Determine the [X, Y] coordinate at the center of the cell enclosing the given text.  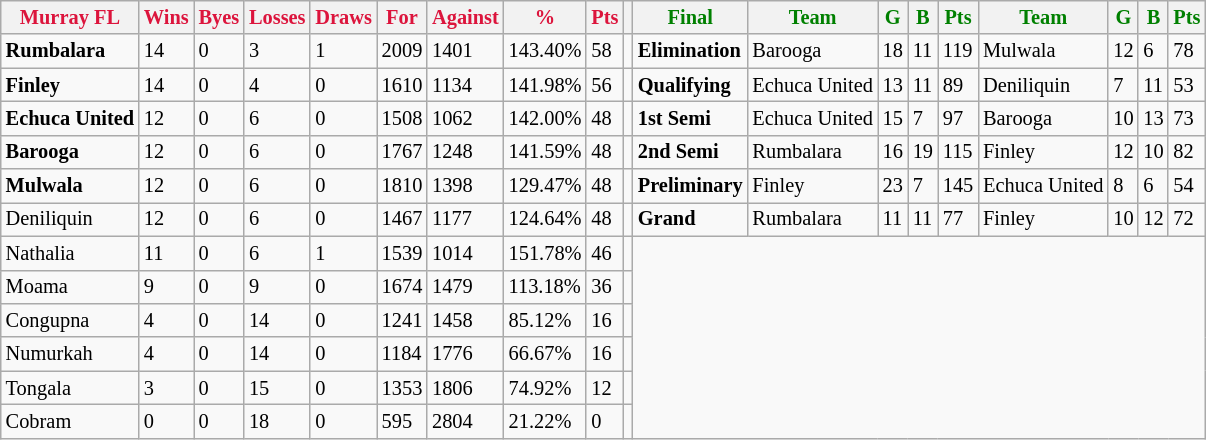
8 [1123, 186]
141.98% [546, 85]
1014 [466, 253]
21.22% [546, 421]
Grand [690, 219]
73 [1186, 118]
145 [958, 186]
89 [958, 85]
Moama [70, 287]
1508 [402, 118]
1767 [402, 152]
1458 [466, 320]
78 [1186, 51]
1062 [466, 118]
115 [958, 152]
1401 [466, 51]
85.12% [546, 320]
36 [604, 287]
72 [1186, 219]
2804 [466, 421]
142.00% [546, 118]
54 [1186, 186]
1539 [402, 253]
151.78% [546, 253]
1674 [402, 287]
19 [923, 152]
Murray FL [70, 17]
1248 [466, 152]
595 [402, 421]
77 [958, 219]
53 [1186, 85]
Preliminary [690, 186]
1st Semi [690, 118]
1806 [466, 388]
1353 [402, 388]
119 [958, 51]
1184 [402, 354]
Tongala [70, 388]
% [546, 17]
Cobram [70, 421]
2009 [402, 51]
1776 [466, 354]
Congupna [70, 320]
Nathalia [70, 253]
124.64% [546, 219]
113.18% [546, 287]
1610 [402, 85]
23 [893, 186]
1177 [466, 219]
Numurkah [70, 354]
1241 [402, 320]
1467 [402, 219]
141.59% [546, 152]
1810 [402, 186]
For [402, 17]
Byes [219, 17]
82 [1186, 152]
97 [958, 118]
66.67% [546, 354]
74.92% [546, 388]
58 [604, 51]
Qualifying [690, 85]
Final [690, 17]
Wins [166, 17]
46 [604, 253]
2nd Semi [690, 152]
1398 [466, 186]
1479 [466, 287]
Losses [277, 17]
Elimination [690, 51]
56 [604, 85]
143.40% [546, 51]
Against [466, 17]
1134 [466, 85]
129.47% [546, 186]
Draws [343, 17]
